Return [X, Y] of the center of cell containing provided text 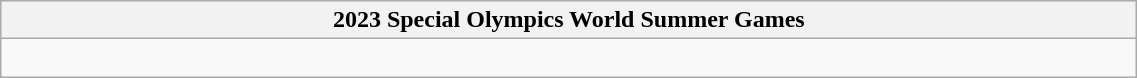
2023 Special Olympics World Summer Games [569, 20]
